From the cell containing the given text, extract its center point as (X, Y) coordinate. 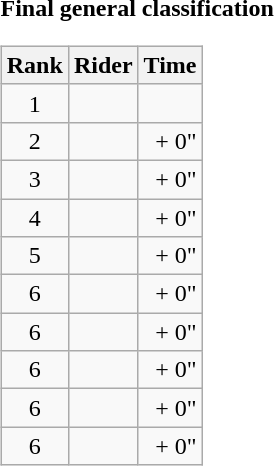
3 (34, 179)
Rider (103, 65)
Time (170, 65)
4 (34, 217)
5 (34, 256)
1 (34, 103)
Rank (34, 65)
2 (34, 141)
